Pinpoint the cell where the given text exists, returning its (x, y) midpoint coordinate. 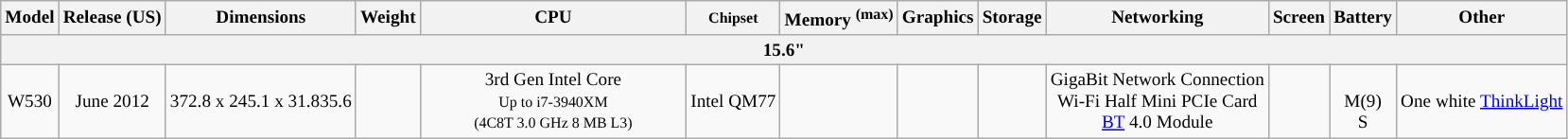
Other (1482, 19)
Networking (1158, 19)
3rd Gen Intel CoreUp to i7-3940XM (4C8T 3.0 GHz 8 MB L3) (553, 102)
W530 (30, 102)
Screen (1298, 19)
Model (30, 19)
Release (US) (112, 19)
June 2012 (112, 102)
CPU (553, 19)
One white ThinkLight (1482, 102)
Battery (1364, 19)
GigaBit Network ConnectionWi-Fi Half Mini PCIe CardBT 4.0 Module (1158, 102)
Dimensions (261, 19)
Storage (1012, 19)
M(9)S (1364, 102)
15.6" (784, 50)
Weight (388, 19)
Intel QM77 (734, 102)
Graphics (938, 19)
Chipset (734, 19)
Memory (max) (839, 19)
372.8 x 245.1 x 31.835.6 (261, 102)
